Capture the cell that displays the provided text and extract its [X, Y] central coordinate. 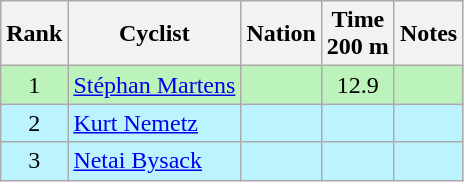
12.9 [358, 85]
Kurt Nemetz [154, 123]
3 [34, 161]
Notes [428, 34]
Netai Bysack [154, 161]
Rank [34, 34]
1 [34, 85]
Time200 m [358, 34]
Nation [281, 34]
Stéphan Martens [154, 85]
2 [34, 123]
Cyclist [154, 34]
